Capture the cell that displays the provided text and extract its [x, y] central coordinate. 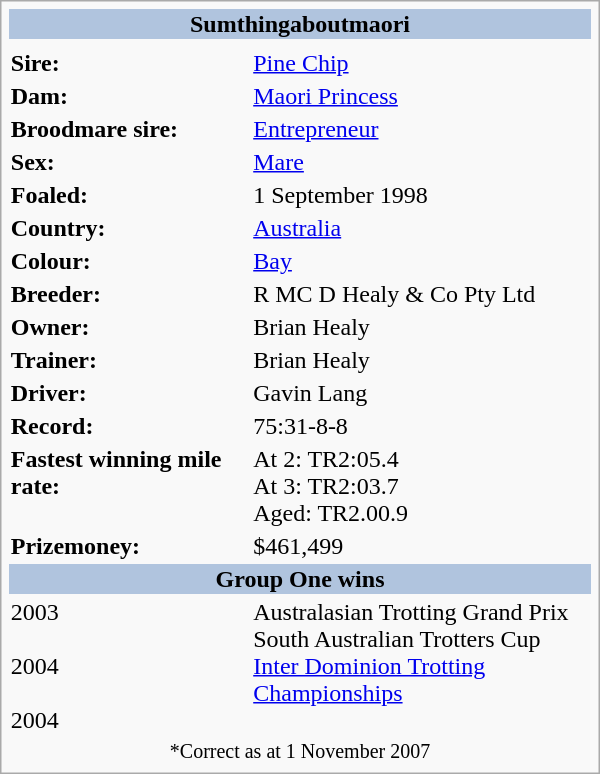
Owner: [128, 327]
Driver: [128, 393]
Maori Princess [422, 96]
Record: [128, 426]
Sumthingaboutmaori [300, 24]
Fastest winning mile rate: [128, 486]
Group One wins [300, 579]
Foaled: [128, 195]
200320042004 [128, 666]
R MC D Healy & Co Pty Ltd [422, 294]
Sire: [128, 63]
Australia [422, 228]
Trainer: [128, 360]
Dam: [128, 96]
Breeder: [128, 294]
1 September 1998 [422, 195]
Entrepreneur [422, 129]
Broodmare sire: [128, 129]
Gavin Lang [422, 393]
Sex: [128, 162]
$461,499 [422, 546]
At 2: TR2:05.4At 3: TR2:03.7Aged: TR2.00.9 [422, 486]
Country: [128, 228]
*Correct as at 1 November 2007 [300, 752]
Bay [422, 261]
75:31-8-8 [422, 426]
Mare [422, 162]
Australasian Trotting Grand PrixSouth Australian Trotters CupInter Dominion Trotting Championships [422, 666]
Pine Chip [422, 63]
Colour: [128, 261]
Prizemoney: [128, 546]
